Determine the [x, y] coordinate at the center of the cell enclosing the given text.  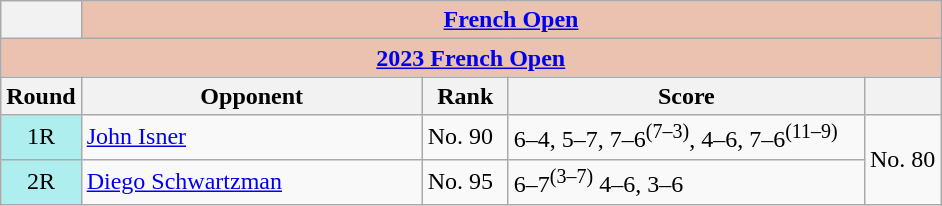
Rank [465, 96]
John Isner [252, 138]
No. 90 [465, 138]
French Open [511, 20]
Round [41, 96]
No. 95 [465, 182]
6–4, 5–7, 7–6(7–3), 4–6, 7–6(11–9) [686, 138]
Score [686, 96]
No. 80 [902, 160]
1R [41, 138]
Diego Schwartzman [252, 182]
2R [41, 182]
2023 French Open [471, 58]
Opponent [252, 96]
6–7(3–7) 4–6, 3–6 [686, 182]
